Pinpoint the cell where the given text exists, returning its [X, Y] midpoint coordinate. 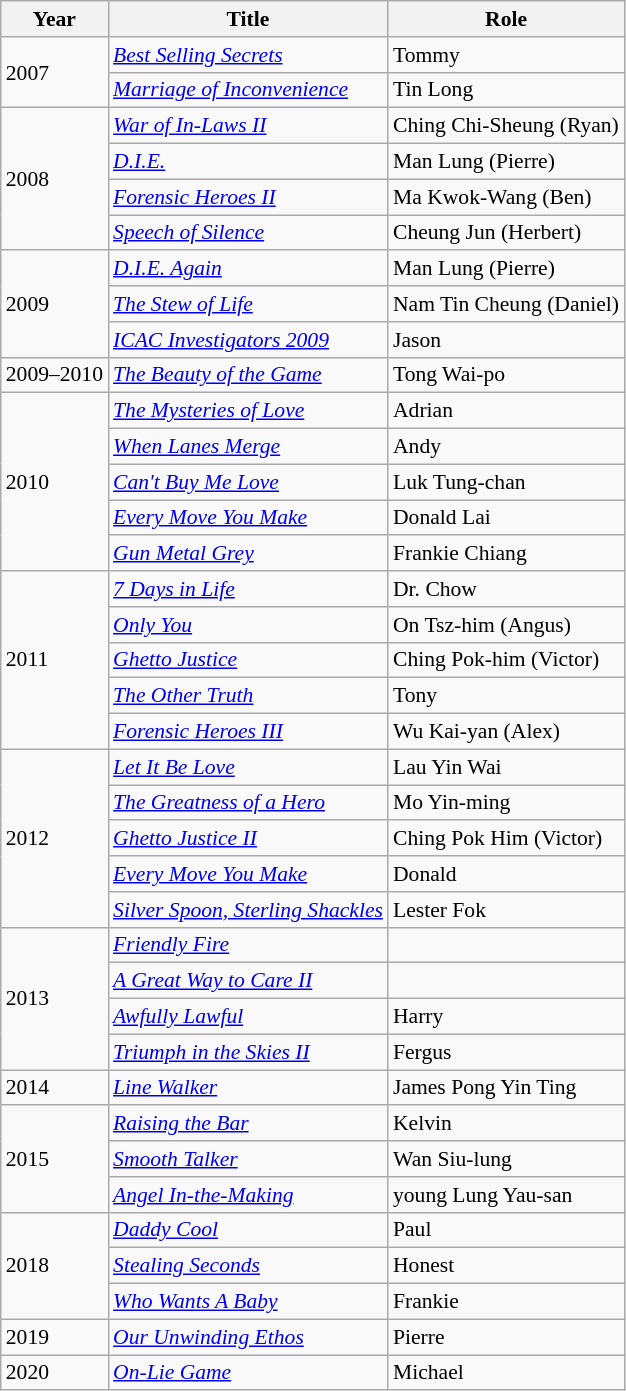
Pierre [506, 1337]
Stealing Seconds [248, 1266]
Best Selling Secrets [248, 55]
Mo Yin-ming [506, 803]
2013 [54, 998]
2009 [54, 304]
Awfully Lawful [248, 1017]
Luk Tung-chan [506, 482]
young Lung Yau-san [506, 1195]
Ghetto Justice [248, 660]
D.I.E. Again [248, 269]
On Tsz-him (Angus) [506, 625]
Dr. Chow [506, 589]
Kelvin [506, 1124]
Marriage of Inconvenience [248, 90]
Our Unwinding Ethos [248, 1337]
Ghetto Justice II [248, 839]
Wu Kai-yan (Alex) [506, 732]
Daddy Cool [248, 1230]
Fergus [506, 1052]
2010 [54, 482]
Nam Tin Cheung (Daniel) [506, 304]
ICAC Investigators 2009 [248, 340]
Who Wants A Baby [248, 1302]
Forensic Heroes II [248, 197]
Donald [506, 874]
War of In-Laws II [248, 126]
Year [54, 19]
On-Lie Game [248, 1373]
Angel In-the-Making [248, 1195]
Triumph in the Skies II [248, 1052]
Tony [506, 696]
Tong Wai-po [506, 375]
2012 [54, 838]
The Mysteries of Love [248, 411]
Frankie [506, 1302]
Michael [506, 1373]
2008 [54, 179]
The Beauty of the Game [248, 375]
Jason [506, 340]
Andy [506, 447]
2007 [54, 72]
2019 [54, 1337]
Tommy [506, 55]
Forensic Heroes III [248, 732]
Ching Pok Him (Victor) [506, 839]
Tin Long [506, 90]
Lester Fok [506, 910]
Let It Be Love [248, 767]
Speech of Silence [248, 233]
2018 [54, 1266]
Frankie Chiang [506, 554]
Silver Spoon, Sterling Shackles [248, 910]
The Other Truth [248, 696]
Role [506, 19]
Title [248, 19]
7 Days in Life [248, 589]
The Stew of Life [248, 304]
Only You [248, 625]
Ching Chi-Sheung (Ryan) [506, 126]
When Lanes Merge [248, 447]
2011 [54, 660]
The Greatness of a Hero [248, 803]
Lau Yin Wai [506, 767]
Ching Pok-him (Victor) [506, 660]
Ma Kwok-Wang (Ben) [506, 197]
Paul [506, 1230]
Wan Siu-lung [506, 1159]
D.I.E. [248, 162]
2014 [54, 1088]
Line Walker [248, 1088]
Donald Lai [506, 518]
A Great Way to Care II [248, 981]
Smooth Talker [248, 1159]
Can't Buy Me Love [248, 482]
Raising the Bar [248, 1124]
2020 [54, 1373]
James Pong Yin Ting [506, 1088]
Cheung Jun (Herbert) [506, 233]
Harry [506, 1017]
Adrian [506, 411]
Friendly Fire [248, 945]
2015 [54, 1160]
Honest [506, 1266]
2009–2010 [54, 375]
Gun Metal Grey [248, 554]
